Locate the cell with the specified text and output its [X, Y] center coordinate. 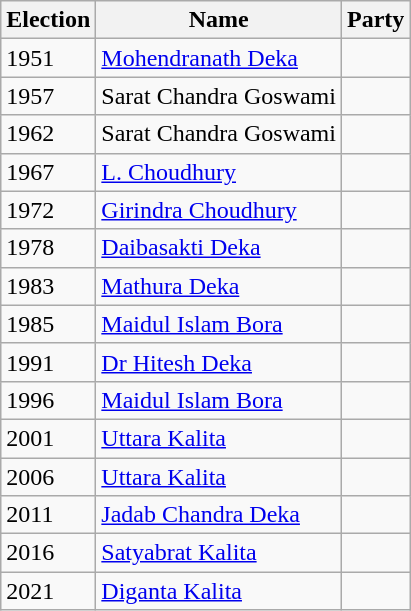
Jadab Chandra Deka [219, 515]
2016 [48, 553]
L. Choudhury [219, 172]
1991 [48, 362]
Dr Hitesh Deka [219, 362]
1951 [48, 58]
Name [219, 20]
Diganta Kalita [219, 591]
1985 [48, 324]
2001 [48, 438]
Girindra Choudhury [219, 210]
Daibasakti Deka [219, 248]
1996 [48, 400]
1972 [48, 210]
Party [375, 20]
1957 [48, 96]
Election [48, 20]
Mathura Deka [219, 286]
2021 [48, 591]
2006 [48, 477]
2011 [48, 515]
1962 [48, 134]
1978 [48, 248]
1983 [48, 286]
Mohendranath Deka [219, 58]
Satyabrat Kalita [219, 553]
1967 [48, 172]
